Find where the given text appears and provide that cell's center as (X, Y) coordinate. 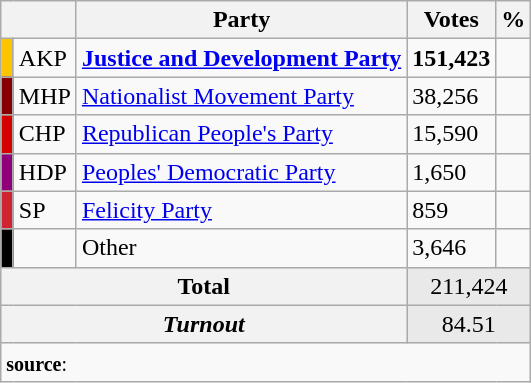
151,423 (452, 58)
AKP (44, 58)
% (514, 20)
3,646 (452, 248)
84.51 (469, 324)
Other (241, 248)
CHP (44, 134)
HDP (44, 172)
Peoples' Democratic Party (241, 172)
Felicity Party (241, 210)
Party (241, 20)
Nationalist Movement Party (241, 96)
859 (452, 210)
SP (44, 210)
MHP (44, 96)
38,256 (452, 96)
Votes (452, 20)
211,424 (469, 286)
source: (266, 362)
1,650 (452, 172)
Turnout (204, 324)
15,590 (452, 134)
Total (204, 286)
Justice and Development Party (241, 58)
Republican People's Party (241, 134)
